Search for the cell housing the specified text and yield its [x, y] center coordinate. 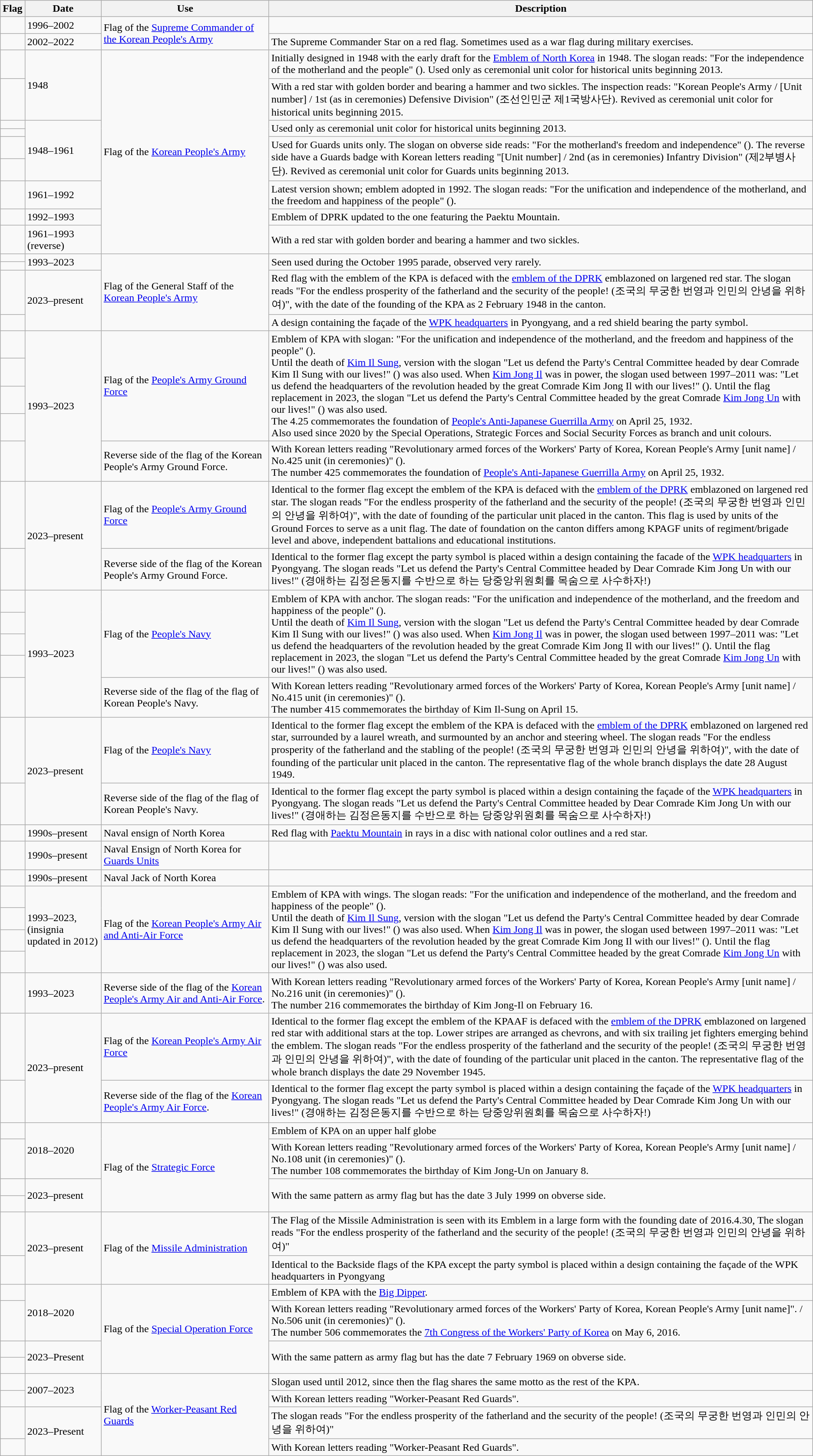
1992–1993 [63, 217]
Description [541, 9]
Flag of the General Staff of the Korean People's Army [185, 292]
Flag of the Korean People's Army Air and Anti-Air Force [185, 929]
With a red star with golden border and bearing a hammer and two sickles. [541, 240]
Naval ensign of North Korea [185, 833]
With the same pattern as army flag but has the date 3 July 1999 on obverse side. [541, 1195]
1948–1961 [63, 150]
Flag of the Strategic Force [185, 1167]
Naval Ensign of North Korea for Guards Units [185, 855]
Flag [13, 9]
Use [185, 9]
Seen used during the October 1995 parade, observed very rarely. [541, 262]
The slogan reads "For the endless prosperity of the fatherland and the security of the people! (조국의 무궁한 번영과 인민의 안녕을 위하여)" [541, 1423]
With the same pattern as army flag but has the date 7 February 1969 on obverse side. [541, 1357]
1961–1992 [63, 195]
1961–1993(reverse) [63, 240]
Flag of the Worker-Peasant Red Guards [185, 1415]
Flag of the Missile Administration [185, 1248]
Flag of the Special Operation Force [185, 1329]
Emblem of DPRK updated to the one featuring the Paektu Mountain. [541, 217]
2007–2023 [63, 1390]
Red flag with Paektu Mountain in rays in a disc with national color outlines and a red star. [541, 833]
Reverse side of the flag of the Korean People's Army Air and Anti-Air Force. [185, 993]
Flag of the Korean People's Army [185, 152]
Emblem of KPA with the Big Dipper. [541, 1292]
2002–2022 [63, 42]
Flag of the Korean People's Army Air Force [185, 1046]
Flag of the Supreme Commander of the Korean People's Army [185, 33]
1996–2002 [63, 25]
Slogan used until 2012, since then the flag shares the same motto as the rest of the KPA. [541, 1382]
Naval Jack of North Korea [185, 878]
Date [63, 9]
1993–2023, (insignia updated in 2012) [63, 929]
The Supreme Commander Star on a red flag. Sometimes used as a war flag during military exercises. [541, 42]
Emblem of KPA on an upper half globe [541, 1131]
1948 [63, 85]
Used only as ceremonial unit color for historical units beginning 2013. [541, 129]
A design containing the façade of the WPK headquarters in Pyongyang, and a red shield bearing the party symbol. [541, 322]
Reverse side of the flag of the Korean People's Army Air Force. [185, 1101]
